Provide the (X, Y) coordinate of the cell's center where the given text is located.  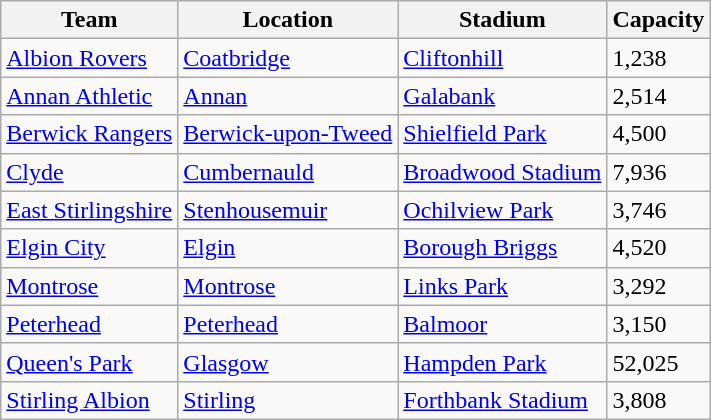
Capacity (658, 20)
3,150 (658, 324)
Shielfield Park (502, 134)
4,520 (658, 248)
52,025 (658, 362)
2,514 (658, 96)
3,808 (658, 400)
Berwick-upon-Tweed (288, 134)
Links Park (502, 286)
Queen's Park (90, 362)
Glasgow (288, 362)
Stirling (288, 400)
Hampden Park (502, 362)
Cumbernauld (288, 172)
Ochilview Park (502, 210)
Elgin City (90, 248)
Balmoor (502, 324)
Team (90, 20)
Stadium (502, 20)
Annan Athletic (90, 96)
3,292 (658, 286)
Location (288, 20)
Broadwood Stadium (502, 172)
Coatbridge (288, 58)
3,746 (658, 210)
Borough Briggs (502, 248)
7,936 (658, 172)
Clyde (90, 172)
Annan (288, 96)
East Stirlingshire (90, 210)
Cliftonhill (502, 58)
Galabank (502, 96)
Forthbank Stadium (502, 400)
Albion Rovers (90, 58)
Elgin (288, 248)
Stirling Albion (90, 400)
Stenhousemuir (288, 210)
1,238 (658, 58)
4,500 (658, 134)
Berwick Rangers (90, 134)
